Output the [X, Y] coordinate of the center of the cell containing the given text.  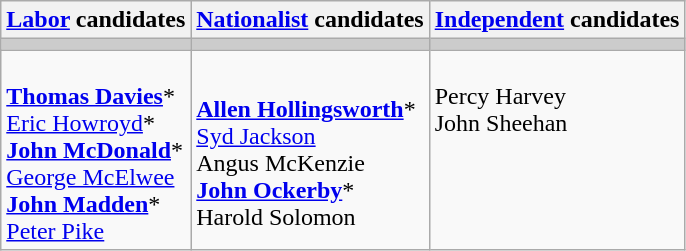
Independent candidates [557, 20]
Nationalist candidates [310, 20]
Thomas Davies* Eric Howroyd* John McDonald* George McElwee John Madden* Peter Pike [96, 150]
Percy Harvey John Sheehan [557, 150]
Labor candidates [96, 20]
Allen Hollingsworth* Syd Jackson Angus McKenzie John Ockerby* Harold Solomon [310, 150]
